Capture the cell that displays the provided text and extract its [x, y] central coordinate. 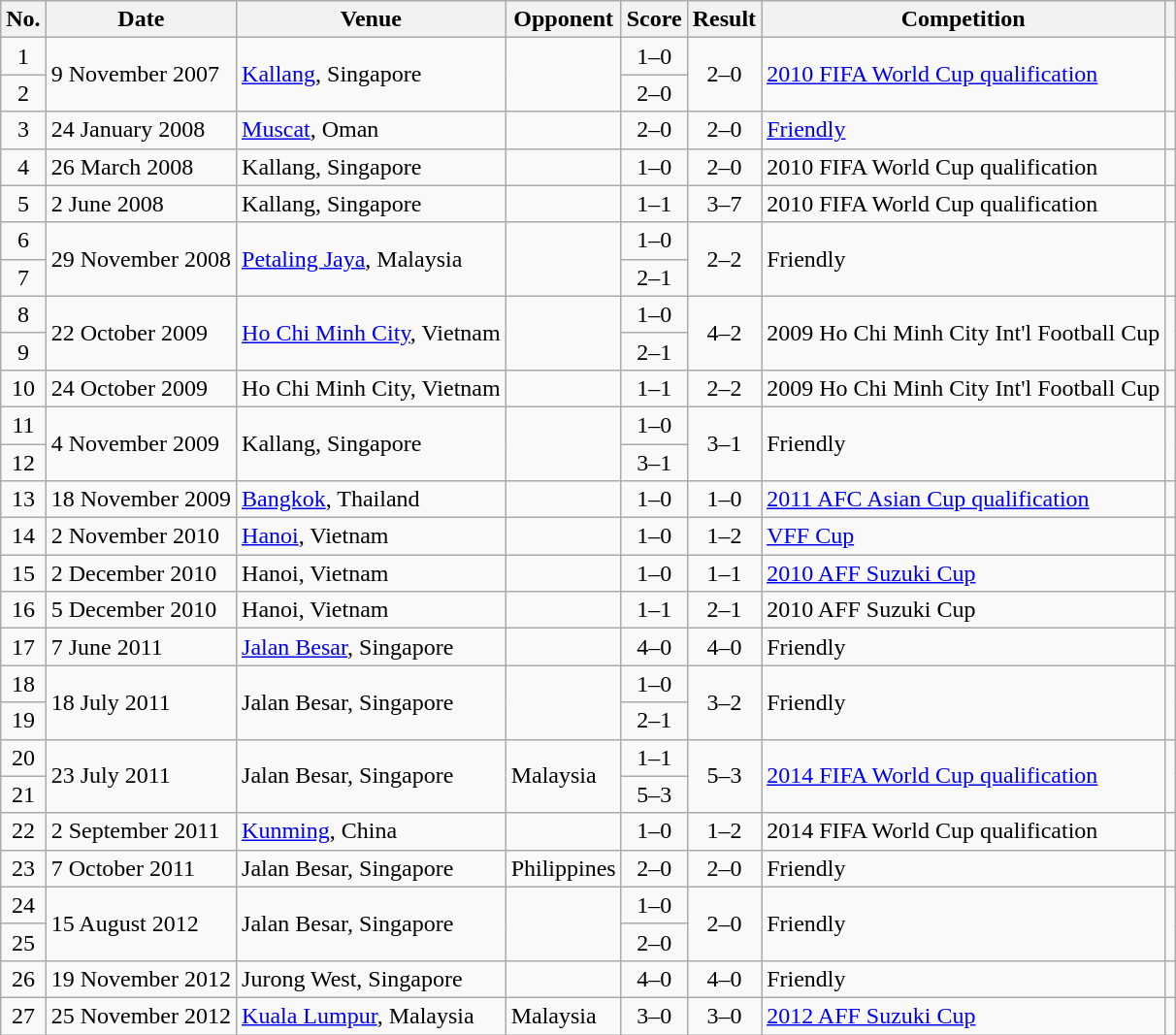
Bangkok, Thailand [372, 500]
2 November 2010 [141, 536]
2012 AFF Suzuki Cup [964, 1016]
Muscat, Oman [372, 130]
20 [23, 758]
No. [23, 19]
4 [23, 167]
Petaling Jaya, Malaysia [372, 259]
25 November 2012 [141, 1016]
Kuala Lumpur, Malaysia [372, 1016]
26 March 2008 [141, 167]
2 [23, 93]
27 [23, 1016]
7 June 2011 [141, 647]
23 July 2011 [141, 776]
2 June 2008 [141, 204]
1 [23, 56]
Kunming, China [372, 831]
9 November 2007 [141, 75]
24 January 2008 [141, 130]
Opponent [563, 19]
18 November 2009 [141, 500]
15 August 2012 [141, 923]
18 [23, 684]
22 [23, 831]
5 December 2010 [141, 610]
21 [23, 794]
5 [23, 204]
2 December 2010 [141, 573]
VFF Cup [964, 536]
26 [23, 979]
13 [23, 500]
9 [23, 351]
3 [23, 130]
Philippines [563, 868]
4 November 2009 [141, 443]
Jurong West, Singapore [372, 979]
29 November 2008 [141, 259]
14 [23, 536]
15 [23, 573]
2 September 2011 [141, 831]
11 [23, 425]
Venue [372, 19]
3–7 [724, 204]
23 [23, 868]
19 [23, 721]
16 [23, 610]
22 October 2009 [141, 333]
18 July 2011 [141, 702]
8 [23, 314]
6 [23, 241]
17 [23, 647]
24 [23, 905]
Competition [964, 19]
19 November 2012 [141, 979]
Score [654, 19]
Date [141, 19]
4–2 [724, 333]
25 [23, 942]
Result [724, 19]
7 [23, 277]
3–2 [724, 702]
7 October 2011 [141, 868]
12 [23, 463]
24 October 2009 [141, 388]
10 [23, 388]
2011 AFC Asian Cup qualification [964, 500]
